Capture the cell that displays the provided text and extract its (X, Y) central coordinate. 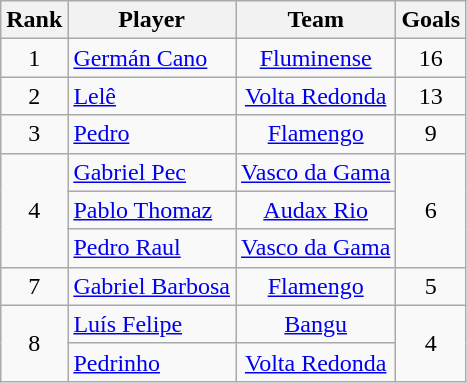
16 (431, 58)
Gabriel Pec (152, 172)
Audax Rio (316, 210)
Pedro (152, 134)
Luís Felipe (152, 324)
2 (34, 96)
5 (431, 286)
Pedro Raul (152, 248)
Lelê (152, 96)
6 (431, 210)
13 (431, 96)
Germán Cano (152, 58)
Rank (34, 20)
Bangu (316, 324)
Pablo Thomaz (152, 210)
Team (316, 20)
8 (34, 343)
3 (34, 134)
Gabriel Barbosa (152, 286)
1 (34, 58)
7 (34, 286)
Pedrinho (152, 362)
Player (152, 20)
Goals (431, 20)
Fluminense (316, 58)
9 (431, 134)
